Determine the (X, Y) coordinate at the center of the cell enclosing the given text.  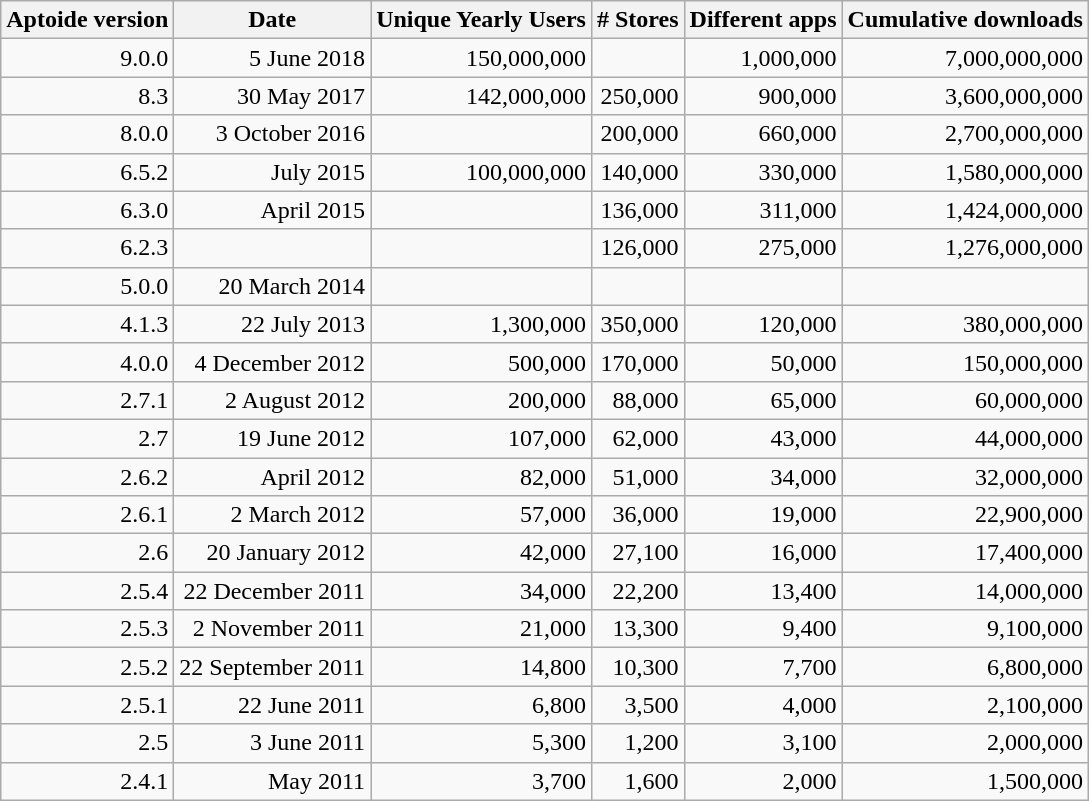
107,000 (482, 438)
2.5.3 (88, 629)
1,500,000 (965, 781)
Different apps (763, 20)
120,000 (763, 324)
2.7 (88, 438)
6,800 (482, 705)
21,000 (482, 629)
22,200 (638, 591)
6.3.0 (88, 210)
140,000 (638, 172)
4,000 (763, 705)
5.0.0 (88, 286)
19 June 2012 (272, 438)
22 September 2011 (272, 667)
6,800,000 (965, 667)
Cumulative downloads (965, 20)
2,100,000 (965, 705)
1,200 (638, 743)
22,900,000 (965, 515)
7,000,000,000 (965, 58)
22 December 2011 (272, 591)
5,300 (482, 743)
7,700 (763, 667)
900,000 (763, 96)
1,300,000 (482, 324)
2.5.2 (88, 667)
14,800 (482, 667)
330,000 (763, 172)
30 May 2017 (272, 96)
4.0.0 (88, 362)
1,424,000,000 (965, 210)
43,000 (763, 438)
44,000,000 (965, 438)
4.1.3 (88, 324)
Unique Yearly Users (482, 20)
9,100,000 (965, 629)
57,000 (482, 515)
100,000,000 (482, 172)
9.0.0 (88, 58)
19,000 (763, 515)
8.0.0 (88, 134)
660,000 (763, 134)
275,000 (763, 248)
36,000 (638, 515)
Date (272, 20)
88,000 (638, 400)
2.6.2 (88, 477)
1,276,000,000 (965, 248)
3,100 (763, 743)
8.3 (88, 96)
2.5.4 (88, 591)
2.6 (88, 553)
3,500 (638, 705)
10,300 (638, 667)
16,000 (763, 553)
July 2015 (272, 172)
136,000 (638, 210)
50,000 (763, 362)
9,400 (763, 629)
3,700 (482, 781)
2 August 2012 (272, 400)
2.4.1 (88, 781)
3 June 2011 (272, 743)
14,000,000 (965, 591)
17,400,000 (965, 553)
1,000,000 (763, 58)
April 2012 (272, 477)
350,000 (638, 324)
3 October 2016 (272, 134)
3,600,000,000 (965, 96)
2.5.1 (88, 705)
2.7.1 (88, 400)
April 2015 (272, 210)
32,000,000 (965, 477)
2 March 2012 (272, 515)
82,000 (482, 477)
142,000,000 (482, 96)
5 June 2018 (272, 58)
6.5.2 (88, 172)
6.2.3 (88, 248)
60,000,000 (965, 400)
51,000 (638, 477)
22 June 2011 (272, 705)
13,300 (638, 629)
250,000 (638, 96)
13,400 (763, 591)
2,700,000,000 (965, 134)
311,000 (763, 210)
# Stores (638, 20)
27,100 (638, 553)
1,600 (638, 781)
62,000 (638, 438)
4 December 2012 (272, 362)
2.6.1 (88, 515)
2.5 (88, 743)
Aptoide version (88, 20)
2,000,000 (965, 743)
May 2011 (272, 781)
170,000 (638, 362)
65,000 (763, 400)
380,000,000 (965, 324)
500,000 (482, 362)
20 January 2012 (272, 553)
126,000 (638, 248)
42,000 (482, 553)
22 July 2013 (272, 324)
1,580,000,000 (965, 172)
2 November 2011 (272, 629)
20 March 2014 (272, 286)
2,000 (763, 781)
